Pinpoint the cell where the given text exists, returning its [X, Y] midpoint coordinate. 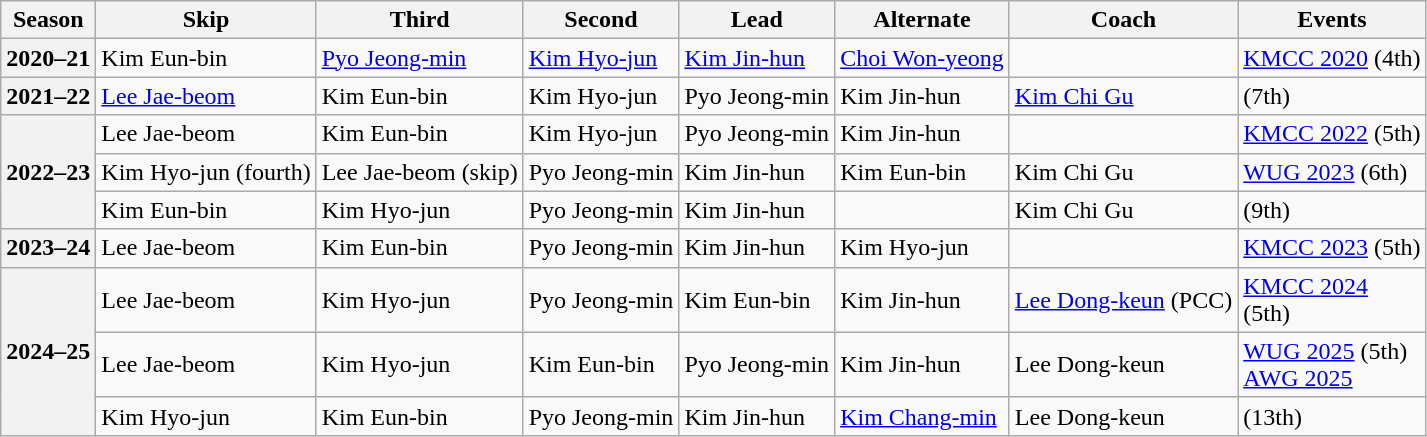
WUG 2023 (6th) [1332, 172]
Lead [757, 20]
2022–23 [48, 172]
WUG 2025 (5th)AWG 2025 [1332, 364]
Choi Won-yeong [922, 58]
(7th) [1332, 96]
Coach [1123, 20]
2023–24 [48, 248]
2021–22 [48, 96]
Skip [206, 20]
Season [48, 20]
(13th) [1332, 416]
2020–21 [48, 58]
Alternate [922, 20]
KMCC 2020 (4th) [1332, 58]
Third [420, 20]
Kim Chang-min [922, 416]
2024–25 [48, 351]
KMCC 2022 (5th) [1332, 134]
Events [1332, 20]
KMCC 2023 (5th) [1332, 248]
(9th) [1332, 210]
Lee Dong-keun (PCC) [1123, 300]
Lee Jae-beom (skip) [420, 172]
Second [601, 20]
Kim Hyo-jun (fourth) [206, 172]
KMCC 2024 (5th) [1332, 300]
